Locate the cell with the specified text and output its (X, Y) center coordinate. 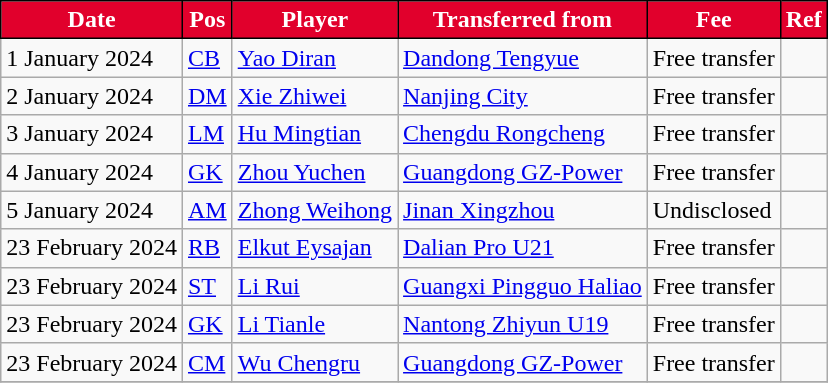
Yao Diran (314, 58)
4 January 2024 (92, 172)
Elkut Eysajan (314, 248)
CB (207, 58)
Li Rui (314, 286)
Zhou Yuchen (314, 172)
Ref (804, 20)
Nantong Zhiyun U19 (523, 324)
Wu Chengru (314, 362)
Pos (207, 20)
Transferred from (523, 20)
Nanjing City (523, 96)
Date (92, 20)
LM (207, 134)
CM (207, 362)
RB (207, 248)
1 January 2024 (92, 58)
Undisclosed (714, 210)
Li Tianle (314, 324)
Xie Zhiwei (314, 96)
5 January 2024 (92, 210)
Zhong Weihong (314, 210)
3 January 2024 (92, 134)
DM (207, 96)
Chengdu Rongcheng (523, 134)
Fee (714, 20)
2 January 2024 (92, 96)
Jinan Xingzhou (523, 210)
Dandong Tengyue (523, 58)
Guangxi Pingguo Haliao (523, 286)
Hu Mingtian (314, 134)
ST (207, 286)
Player (314, 20)
Dalian Pro U21 (523, 248)
AM (207, 210)
